Identify which cell holds the provided text, then report its [x, y] central coordinate. 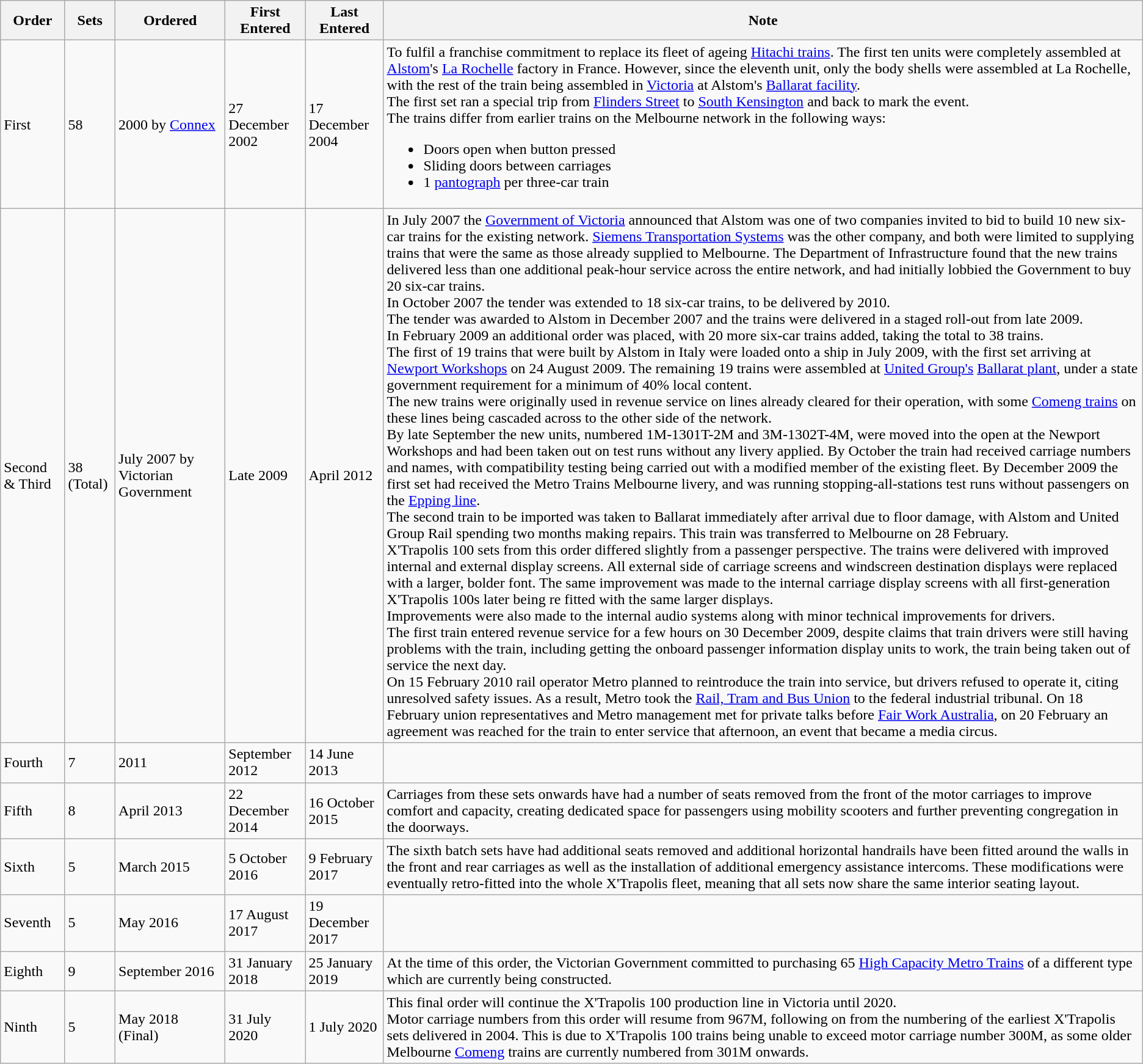
25 January 2019 [344, 971]
16 October 2015 [344, 811]
First Entered [265, 21]
14 June 2013 [344, 762]
2000 by Connex [170, 125]
31 January 2018 [265, 971]
31 July 2020 [265, 1027]
19 December 2017 [344, 923]
Sixth [33, 867]
Ordered [170, 21]
Fifth [33, 811]
Eighth [33, 971]
Ninth [33, 1027]
September 2012 [265, 762]
Note [763, 21]
Last Entered [344, 21]
Late 2009 [265, 475]
First [33, 125]
8 [90, 811]
9 February 2017 [344, 867]
9 [90, 971]
Sets [90, 21]
58 [90, 125]
17 August 2017 [265, 923]
Order [33, 21]
March 2015 [170, 867]
1 July 2020 [344, 1027]
May 2018 (Final) [170, 1027]
Second & Third [33, 475]
Fourth [33, 762]
5 October 2016 [265, 867]
April 2012 [344, 475]
7 [90, 762]
38 (Total) [90, 475]
27 December 2002 [265, 125]
July 2007 by Victorian Government [170, 475]
22 December 2014 [265, 811]
September 2016 [170, 971]
2011 [170, 762]
April 2013 [170, 811]
17 December 2004 [344, 125]
Seventh [33, 923]
May 2016 [170, 923]
